Find where the given text appears and provide that cell's center as [x, y] coordinate. 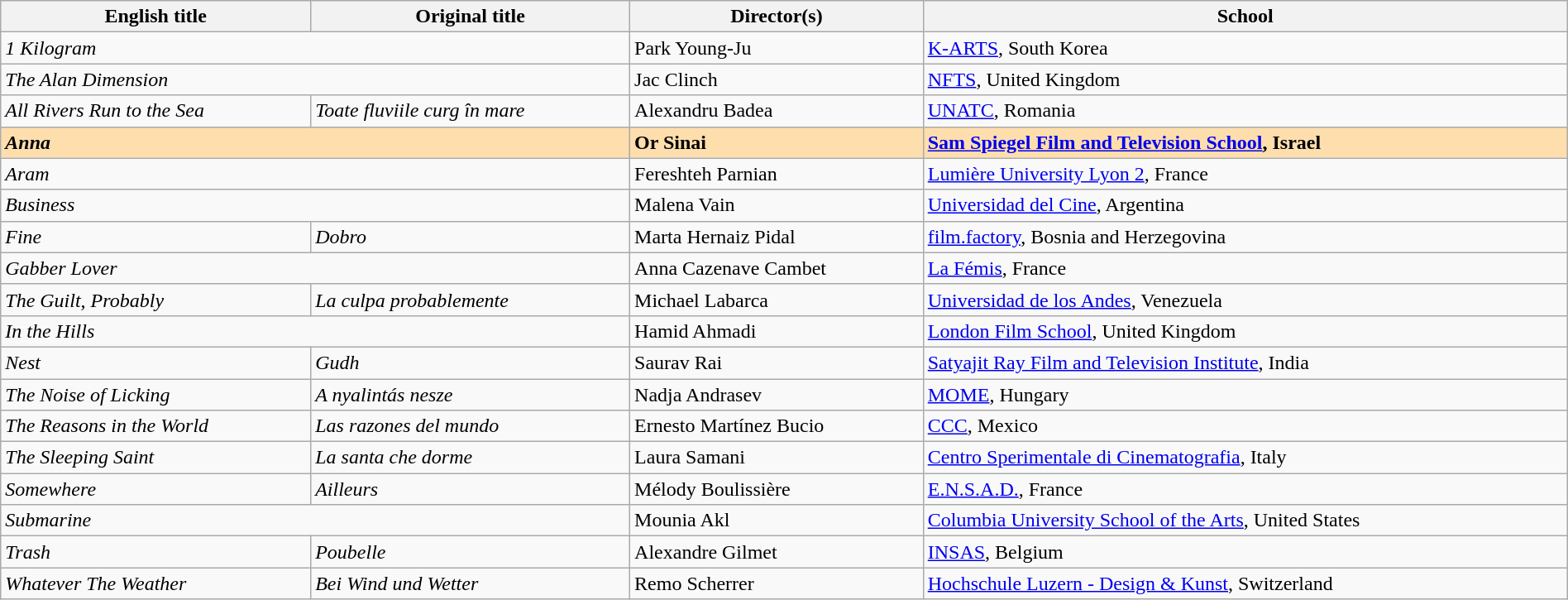
Las razones del mundo [471, 426]
film.factory, Bosnia and Herzegovina [1245, 237]
NFTS, United Kingdom [1245, 79]
Submarine [316, 521]
1 Kilogram [316, 48]
Alexandre Gilmet [777, 552]
Michael Labarca [777, 300]
Lumière University Lyon 2, France [1245, 174]
Malena Vain [777, 205]
Columbia University School of the Arts, United States [1245, 521]
School [1245, 17]
Business [316, 205]
Mounia Akl [777, 521]
Saurav Rai [777, 362]
Aram [316, 174]
The Reasons in the World [155, 426]
Hamid Ahmadi [777, 331]
A nyalintás nesze [471, 395]
Sam Spiegel Film and Television School, Israel [1245, 142]
CCC, Mexico [1245, 426]
Toate fluviile curg în mare [471, 111]
Mélody Boulissière [777, 489]
Park Young-Ju [777, 48]
MOME, Hungary [1245, 395]
Ernesto Martínez Bucio [777, 426]
All Rivers Run to the Sea [155, 111]
London Film School, United Kingdom [1245, 331]
Poubelle [471, 552]
La Fémis, France [1245, 268]
The Guilt, Probably [155, 300]
Anna Cazenave Cambet [777, 268]
Somewhere [155, 489]
Ailleurs [471, 489]
Original title [471, 17]
UNATC, Romania [1245, 111]
Hochschule Luzern - Design & Kunst, Switzerland [1245, 583]
Nest [155, 362]
The Noise of Licking [155, 395]
La santa che dorme [471, 458]
Fine [155, 237]
In the Hills [316, 331]
Nadja Andrasev [777, 395]
Or Sinai [777, 142]
Fereshteh Parnian [777, 174]
Centro Sperimentale di Cinematografia, Italy [1245, 458]
Director(s) [777, 17]
Trash [155, 552]
INSAS, Belgium [1245, 552]
Gabber Lover [316, 268]
Universidad de los Andes, Venezuela [1245, 300]
Whatever The Weather [155, 583]
The Alan Dimension [316, 79]
Marta Hernaiz Pidal [777, 237]
K-ARTS, South Korea [1245, 48]
Gudh [471, 362]
Remo Scherrer [777, 583]
Universidad del Cine, Argentina [1245, 205]
La culpa probablemente [471, 300]
Alexandru Badea [777, 111]
Satyajit Ray Film and Television Institute, India [1245, 362]
Anna [316, 142]
Jac Clinch [777, 79]
Laura Samani [777, 458]
The Sleeping Saint [155, 458]
Dobro [471, 237]
Bei Wind und Wetter [471, 583]
E.N.S.A.D., France [1245, 489]
English title [155, 17]
